Scan for the cell matching the given text and deliver its (x, y) coordinate at center. 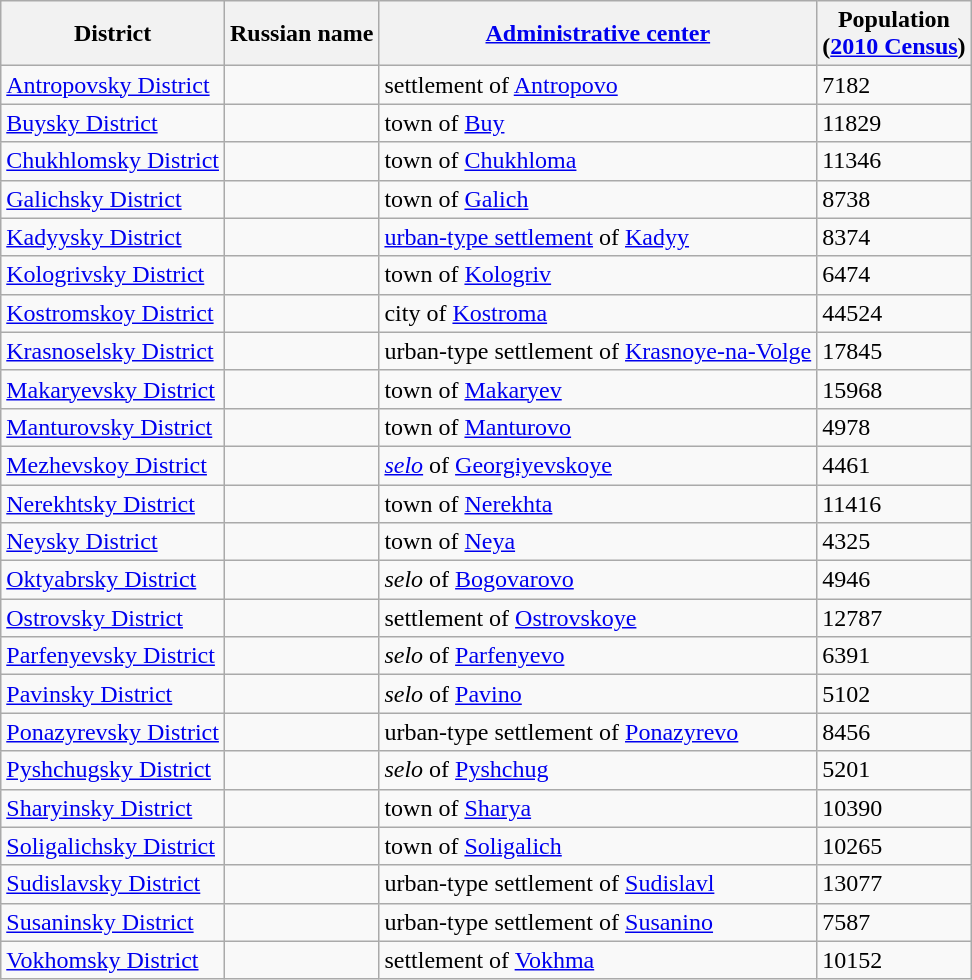
town of Neya (598, 542)
6391 (894, 656)
Susaninsky District (113, 922)
town of Nerekhta (598, 503)
settlement of Ostrovskoye (598, 618)
Ponazyrevsky District (113, 732)
District (113, 34)
Krasnoselsky District (113, 351)
4978 (894, 427)
12787 (894, 618)
44524 (894, 313)
7587 (894, 922)
Buysky District (113, 123)
Vokhomsky District (113, 960)
urban-type settlement of Susanino (598, 922)
Sharyinsky District (113, 808)
Population(2010 Census) (894, 34)
town of Makaryev (598, 389)
Neysky District (113, 542)
town of Kologriv (598, 275)
settlement of Antropovo (598, 85)
Oktyabrsky District (113, 580)
Makaryevsky District (113, 389)
Manturovsky District (113, 427)
Pyshchugsky District (113, 770)
Ostrovsky District (113, 618)
11346 (894, 161)
Chukhlomsky District (113, 161)
town of Buy (598, 123)
selo of Parfenyevo (598, 656)
10152 (894, 960)
selo of Pavino (598, 694)
5201 (894, 770)
Kostromskoy District (113, 313)
town of Galich (598, 199)
Parfenyevsky District (113, 656)
Pavinsky District (113, 694)
urban-type settlement of Ponazyrevo (598, 732)
15968 (894, 389)
7182 (894, 85)
5102 (894, 694)
Antropovsky District (113, 85)
6474 (894, 275)
urban-type settlement of Sudislavl (598, 884)
Russian name (301, 34)
Galichsky District (113, 199)
13077 (894, 884)
17845 (894, 351)
11829 (894, 123)
4946 (894, 580)
Nerekhtsky District (113, 503)
settlement of Vokhma (598, 960)
town of Soligalich (598, 846)
10390 (894, 808)
town of Manturovo (598, 427)
urban-type settlement of Krasnoye-na-Volge (598, 351)
Administrative center (598, 34)
Kadyysky District (113, 237)
town of Chukhloma (598, 161)
8374 (894, 237)
8456 (894, 732)
urban-type settlement of Kadyy (598, 237)
4325 (894, 542)
selo of Georgiyevskoye (598, 465)
8738 (894, 199)
Soligalichsky District (113, 846)
Kologrivsky District (113, 275)
Sudislavsky District (113, 884)
4461 (894, 465)
10265 (894, 846)
11416 (894, 503)
town of Sharya (598, 808)
city of Kostroma (598, 313)
selo of Pyshchug (598, 770)
selo of Bogovarovo (598, 580)
Mezhevskoy District (113, 465)
